Identify which cell holds the provided text, then report its (X, Y) central coordinate. 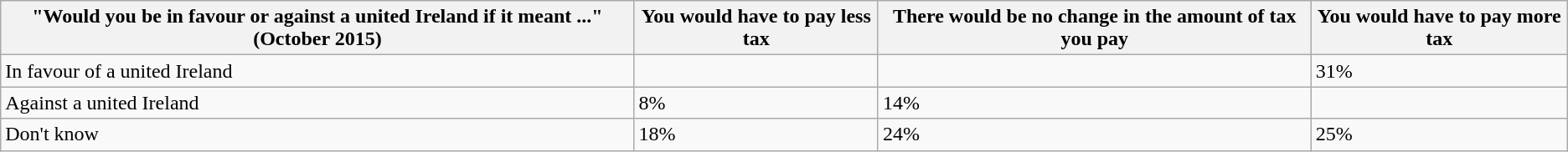
Don't know (317, 134)
24% (1094, 134)
"Would you be in favour or against a united Ireland if it meant ..." (October 2015) (317, 28)
14% (1094, 103)
18% (756, 134)
8% (756, 103)
In favour of a united Ireland (317, 71)
You would have to pay less tax (756, 28)
Against a united Ireland (317, 103)
25% (1439, 134)
There would be no change in the amount of tax you pay (1094, 28)
31% (1439, 71)
You would have to pay more tax (1439, 28)
